Provide the (X, Y) coordinate of the cell's center where the given text is located.  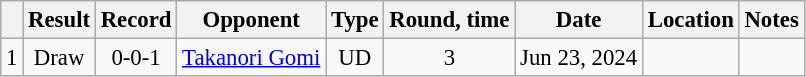
3 (450, 58)
Takanori Gomi (252, 58)
Date (579, 20)
1 (12, 58)
Result (60, 20)
0-0-1 (136, 58)
Location (690, 20)
Type (355, 20)
Notes (772, 20)
Round, time (450, 20)
Opponent (252, 20)
Record (136, 20)
Jun 23, 2024 (579, 58)
Draw (60, 58)
UD (355, 58)
